Scan for the cell matching the given text and deliver its (x, y) coordinate at center. 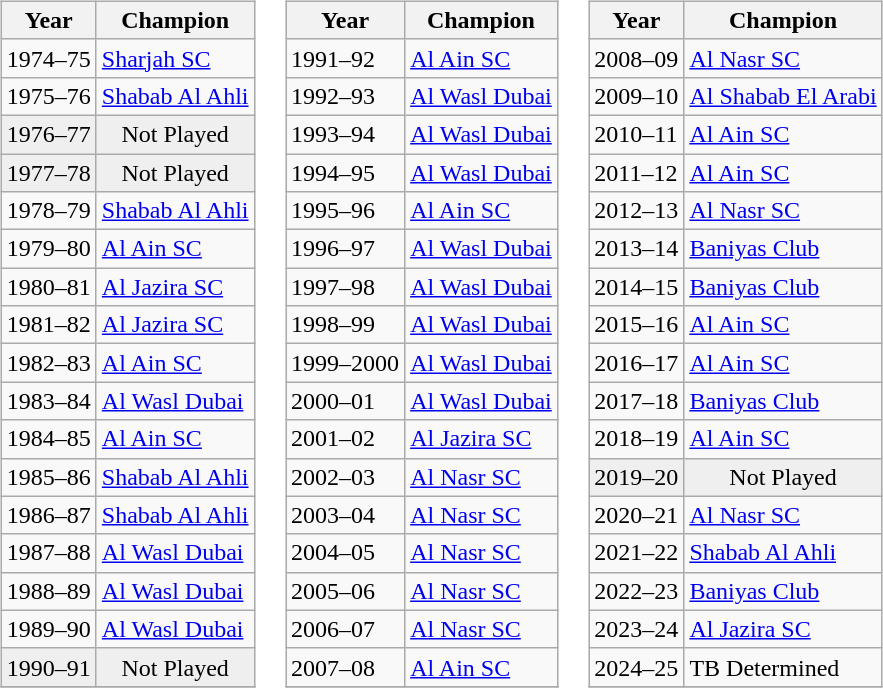
1978–79 (48, 211)
2019–20 (636, 477)
1979–80 (48, 249)
1981–82 (48, 325)
2020–21 (636, 515)
Al Shabab El Arabi (783, 96)
2021–22 (636, 553)
2005–06 (346, 591)
1993–94 (346, 134)
1989–90 (48, 629)
1991–92 (346, 58)
Sharjah SC (175, 58)
2024–25 (636, 667)
2011–12 (636, 173)
2001–02 (346, 439)
2000–01 (346, 401)
1994–95 (346, 173)
2023–24 (636, 629)
2015–16 (636, 325)
2013–14 (636, 249)
1982–83 (48, 363)
2018–19 (636, 439)
1992–93 (346, 96)
2008–09 (636, 58)
1987–88 (48, 553)
2017–18 (636, 401)
1986–87 (48, 515)
1975–76 (48, 96)
1977–78 (48, 173)
1976–77 (48, 134)
2006–07 (346, 629)
1988–89 (48, 591)
2007–08 (346, 667)
1984–85 (48, 439)
1996–97 (346, 249)
2003–04 (346, 515)
1997–98 (346, 287)
1999–2000 (346, 363)
1985–86 (48, 477)
2014–15 (636, 287)
2004–05 (346, 553)
TB Determined (783, 667)
1998–99 (346, 325)
1983–84 (48, 401)
2022–23 (636, 591)
1995–96 (346, 211)
1980–81 (48, 287)
2016–17 (636, 363)
2002–03 (346, 477)
1974–75 (48, 58)
1990–91 (48, 667)
2012–13 (636, 211)
2010–11 (636, 134)
2009–10 (636, 96)
